Search for the cell housing the specified text and yield its [X, Y] center coordinate. 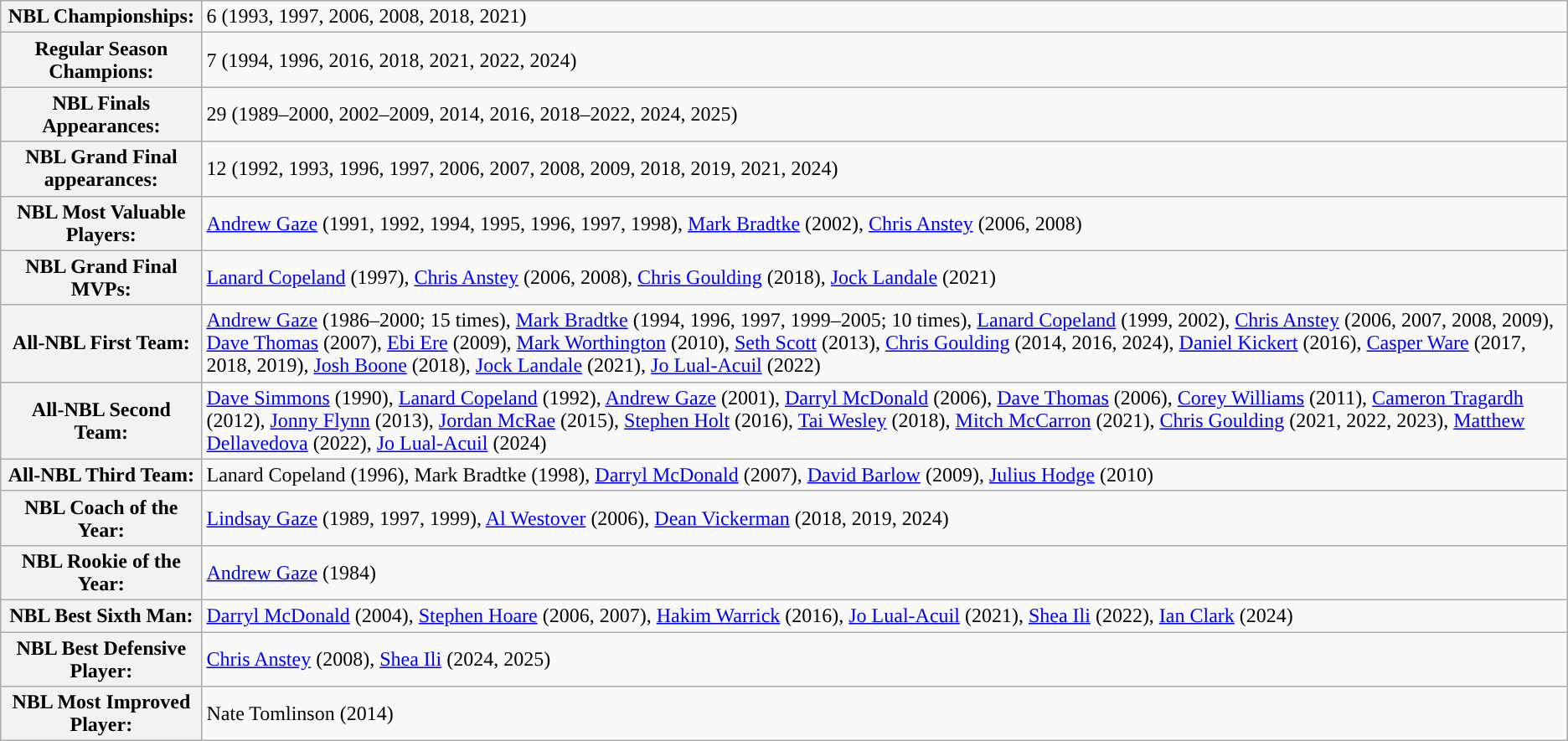
Lindsay Gaze (1989, 1997, 1999), Al Westover (2006), Dean Vickerman (2018, 2019, 2024) [885, 517]
Darryl McDonald (2004), Stephen Hoare (2006, 2007), Hakim Warrick (2016), Jo Lual-Acuil (2021), Shea Ili (2022), Ian Clark (2024) [885, 615]
NBL Grand Final MVPs: [101, 278]
NBL Most Improved Player: [101, 713]
NBL Best Sixth Man: [101, 615]
NBL Rookie of the Year: [101, 573]
NBL Finals Appearances: [101, 114]
Lanard Copeland (1996), Mark Bradtke (1998), Darryl McDonald (2007), David Barlow (2009), Julius Hodge (2010) [885, 475]
29 (1989–2000, 2002–2009, 2014, 2016, 2018–2022, 2024, 2025) [885, 114]
All-NBL First Team: [101, 343]
12 (1992, 1993, 1996, 1997, 2006, 2007, 2008, 2009, 2018, 2019, 2021, 2024) [885, 169]
NBL Most Valuable Players: [101, 223]
7 (1994, 1996, 2016, 2018, 2021, 2022, 2024) [885, 60]
Nate Tomlinson (2014) [885, 713]
Andrew Gaze (1991, 1992, 1994, 1995, 1996, 1997, 1998), Mark Bradtke (2002), Chris Anstey (2006, 2008) [885, 223]
NBL Coach of the Year: [101, 517]
Chris Anstey (2008), Shea Ili (2024, 2025) [885, 658]
NBL Grand Final appearances: [101, 169]
NBL Championships: [101, 17]
Andrew Gaze (1984) [885, 573]
Lanard Copeland (1997), Chris Anstey (2006, 2008), Chris Goulding (2018), Jock Landale (2021) [885, 278]
All-NBL Third Team: [101, 475]
All-NBL Second Team: [101, 420]
6 (1993, 1997, 2006, 2008, 2018, 2021) [885, 17]
Regular Season Champions: [101, 60]
NBL Best Defensive Player: [101, 658]
